Return the [X, Y] coordinate for the center point of the cell that contains the specified text.  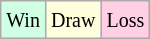
Win [24, 20]
Loss [126, 20]
Draw [72, 20]
